Search for the cell housing the specified text and yield its [x, y] center coordinate. 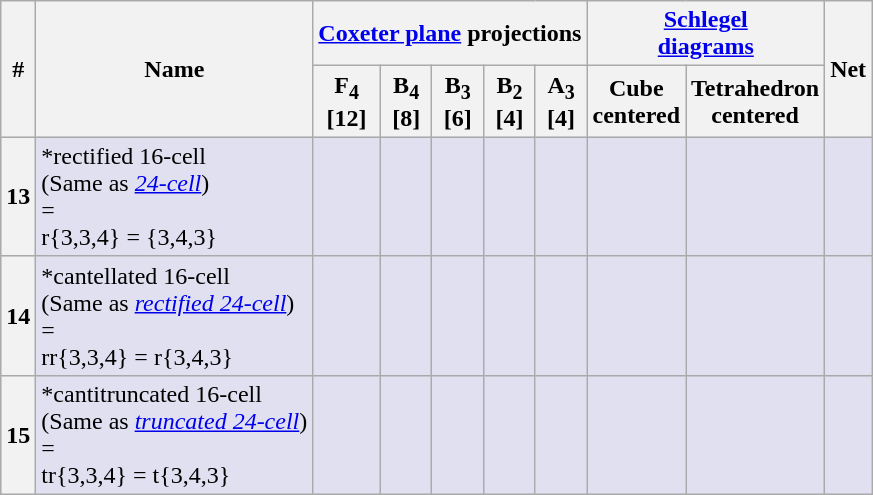
Net [848, 69]
B4[8] [406, 102]
*cantellated 16-cell(Same as rectified 24-cell) = rr{3,3,4} = r{3,4,3} [174, 316]
# [18, 69]
Cubecentered [636, 102]
14 [18, 316]
Coxeter plane projections [450, 34]
B2[4] [510, 102]
F4[12] [347, 102]
Schlegeldiagrams [706, 34]
13 [18, 196]
15 [18, 434]
Tetrahedroncentered [756, 102]
*cantitruncated 16-cell(Same as truncated 24-cell) = tr{3,3,4} = t{3,4,3} [174, 434]
A3[4] [561, 102]
*rectified 16-cell(Same as 24-cell) = r{3,3,4} = {3,4,3} [174, 196]
Name [174, 69]
B3[6] [458, 102]
